Detect which cell encompasses the target text, then output its [X, Y] center coordinate. 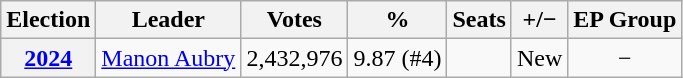
− [625, 58]
Seats [479, 20]
2,432,976 [294, 58]
Votes [294, 20]
Manon Aubry [168, 58]
9.87 (#4) [398, 58]
Leader [168, 20]
2024 [48, 58]
New [539, 58]
Election [48, 20]
% [398, 20]
EP Group [625, 20]
+/− [539, 20]
